Capture the cell that displays the provided text and extract its (x, y) central coordinate. 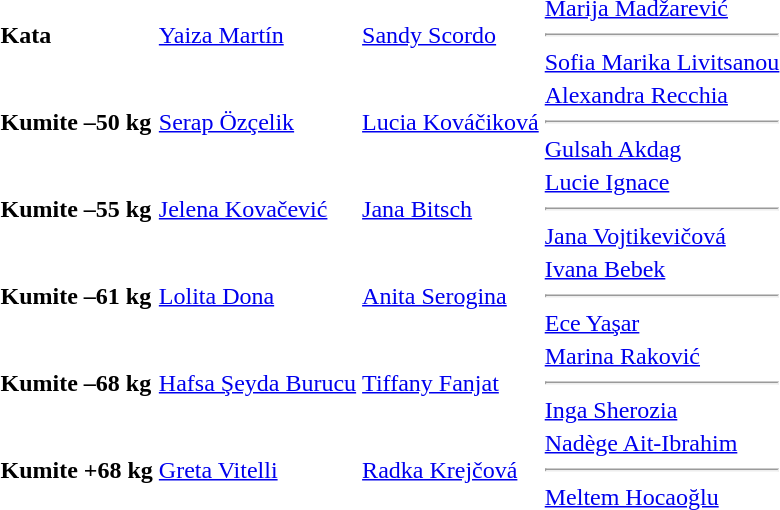
Hafsa Şeyda Burucu (257, 383)
Jana Bitsch (451, 209)
Lucia Kováčiková (451, 122)
Jelena Kovačević (257, 209)
Lolita Dona (257, 296)
Anita Serogina (451, 296)
Serap Özçelik (257, 122)
Tiffany Fanjat (451, 383)
